Capture the cell that displays the provided text and extract its [x, y] central coordinate. 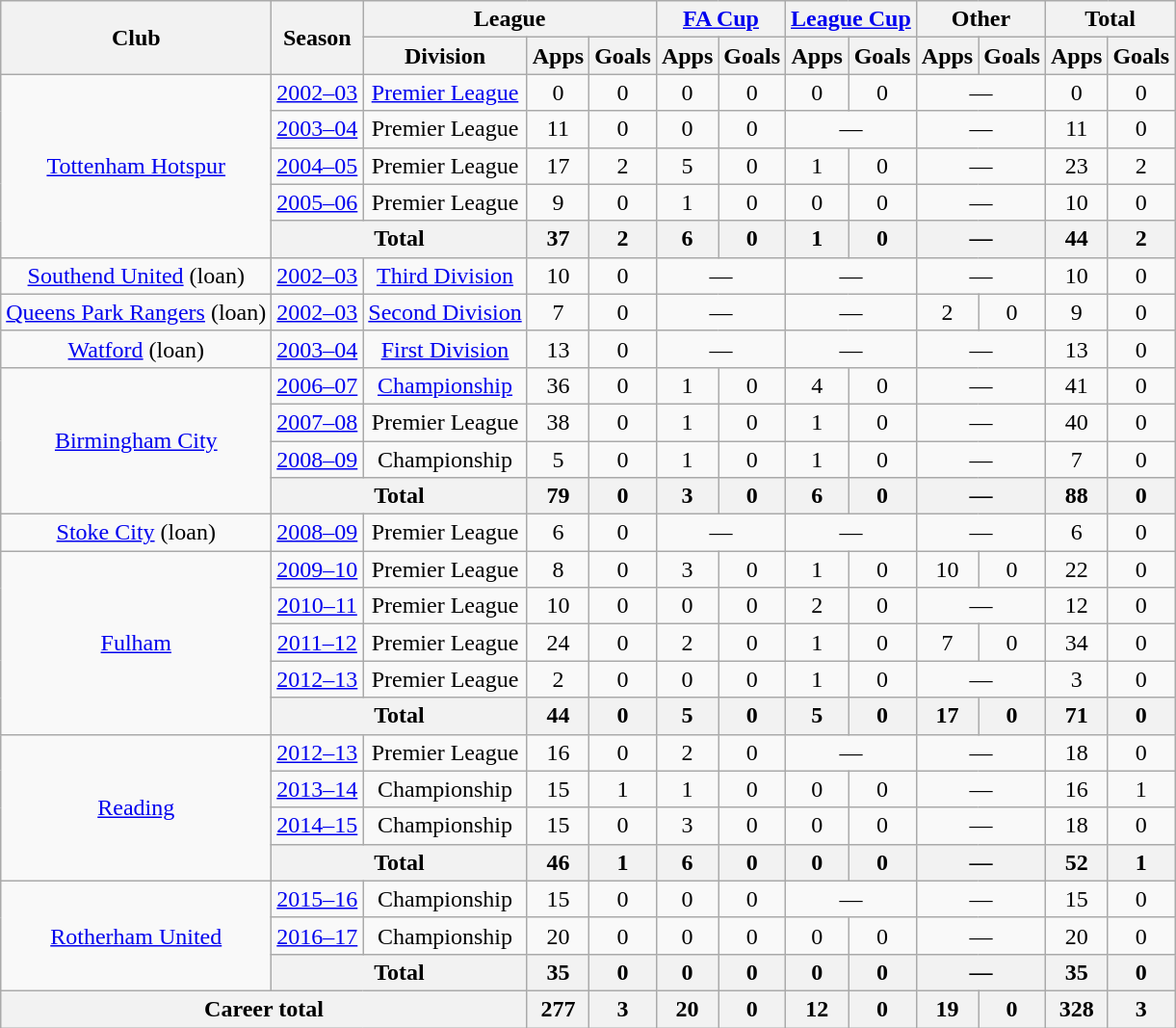
Club [137, 38]
88 [1076, 496]
2004–05 [318, 166]
23 [1076, 166]
2009–10 [318, 569]
Birmingham City [137, 440]
2011–12 [318, 643]
Rotherham United [137, 936]
Stoke City (loan) [137, 533]
2010–11 [318, 606]
52 [1076, 862]
First Division [445, 349]
2016–17 [318, 936]
Second Division [445, 312]
277 [558, 1009]
40 [1076, 422]
2013–14 [318, 789]
League [510, 19]
Other [980, 19]
Queens Park Rangers (loan) [137, 312]
2015–16 [318, 899]
2014–15 [318, 826]
79 [558, 496]
Career total [264, 1009]
Watford (loan) [137, 349]
2005–06 [318, 202]
Season [318, 38]
League Cup [851, 19]
19 [947, 1009]
41 [1076, 385]
Fulham [137, 643]
Southend United (loan) [137, 276]
328 [1076, 1009]
Division [445, 56]
46 [558, 862]
24 [558, 643]
71 [1076, 716]
Reading [137, 807]
Tottenham Hotspur [137, 166]
Third Division [445, 276]
2006–07 [318, 385]
FA Cup [720, 19]
37 [558, 239]
36 [558, 385]
22 [1076, 569]
2007–08 [318, 422]
8 [558, 569]
4 [817, 385]
38 [558, 422]
34 [1076, 643]
